Identify which cell holds the provided text, then report its (x, y) central coordinate. 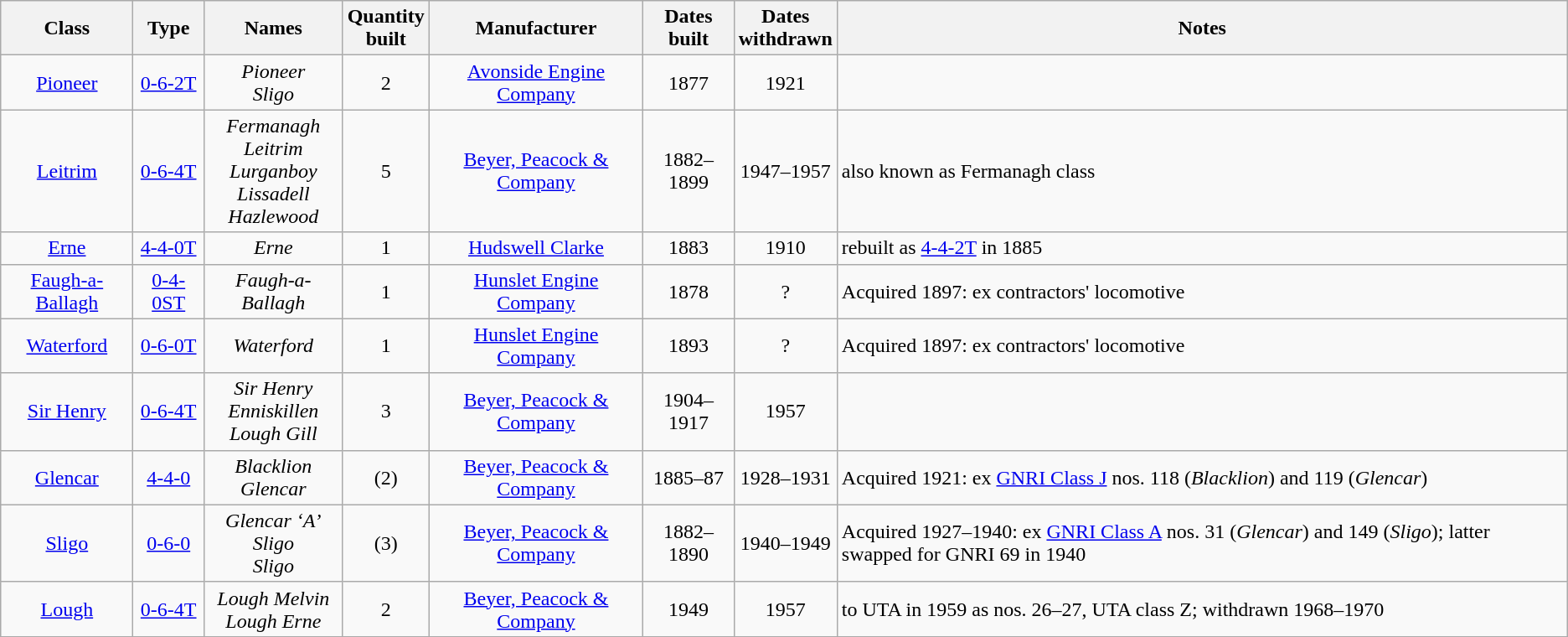
1885–87 (689, 478)
5 (385, 171)
Pioneer (67, 82)
1949 (689, 609)
Lough MelvinLough Erne (273, 609)
Hudswell Clarke (536, 248)
1921 (786, 82)
0-4-0ST (169, 292)
Datesbuilt (689, 28)
1882–1899 (689, 171)
4-4-0 (169, 478)
Glencar (67, 478)
1904–1917 (689, 412)
Class (67, 28)
rebuilt as 4-4-2T in 1885 (1202, 248)
Avonside Engine Company (536, 82)
4-4-0T (169, 248)
1947–1957 (786, 171)
Glencar ‘A’SligoSligo (273, 543)
Sligo (67, 543)
0-6-2T (169, 82)
(3) (385, 543)
(2) (385, 478)
1877 (689, 82)
Quantitybuilt (385, 28)
3 (385, 412)
1882–1890 (689, 543)
Dateswithdrawn (786, 28)
1928–1931 (786, 478)
Acquired 1921: ex GNRI Class J nos. 118 (Blacklion) and 119 (Glencar) (1202, 478)
0-6-0 (169, 543)
BlacklionGlencar (273, 478)
1940–1949 (786, 543)
1883 (689, 248)
Sir Henry (67, 412)
0-6-0T (169, 345)
also known as Fermanagh class (1202, 171)
Sir HenryEnniskillenLough Gill (273, 412)
1878 (689, 292)
Names (273, 28)
1910 (786, 248)
PioneerSligo (273, 82)
Type (169, 28)
Lough (67, 609)
FermanaghLeitrimLurganboyLissadellHazlewood (273, 171)
Notes (1202, 28)
Leitrim (67, 171)
to UTA in 1959 as nos. 26–27, UTA class Z; withdrawn 1968–1970 (1202, 609)
Acquired 1927–1940: ex GNRI Class A nos. 31 (Glencar) and 149 (Sligo); latter swapped for GNRI 69 in 1940 (1202, 543)
Manufacturer (536, 28)
1893 (689, 345)
